Detect which cell encompasses the target text, then output its [X, Y] center coordinate. 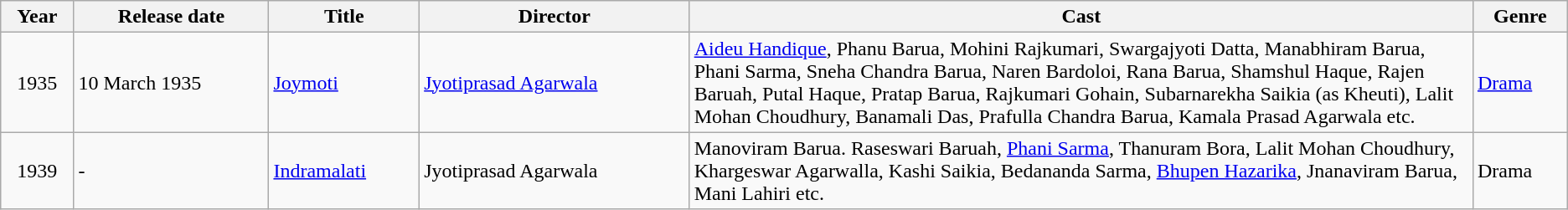
Release date [171, 17]
- [171, 171]
Title [344, 17]
Indramalati [344, 171]
10 March 1935 [171, 82]
Director [554, 17]
Cast [1081, 17]
Year [37, 17]
1935 [37, 82]
Genre [1519, 17]
Joymoti [344, 82]
1939 [37, 171]
